Locate the cell with the specified text and output its [X, Y] center coordinate. 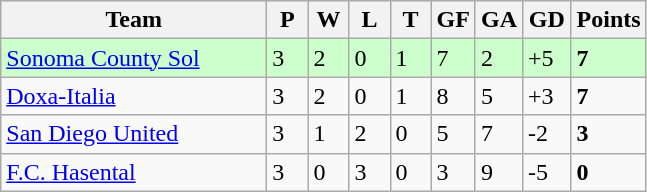
San Diego United [134, 134]
T [410, 20]
Points [608, 20]
9 [498, 172]
GF [453, 20]
F.C. Hasental [134, 172]
-5 [548, 172]
-2 [548, 134]
P [288, 20]
8 [453, 96]
GA [498, 20]
+5 [548, 58]
Sonoma County Sol [134, 58]
GD [548, 20]
Doxa-Italia [134, 96]
Team [134, 20]
L [370, 20]
+3 [548, 96]
W [328, 20]
